Return the (X, Y) coordinate for the center point of the cell that contains the specified text.  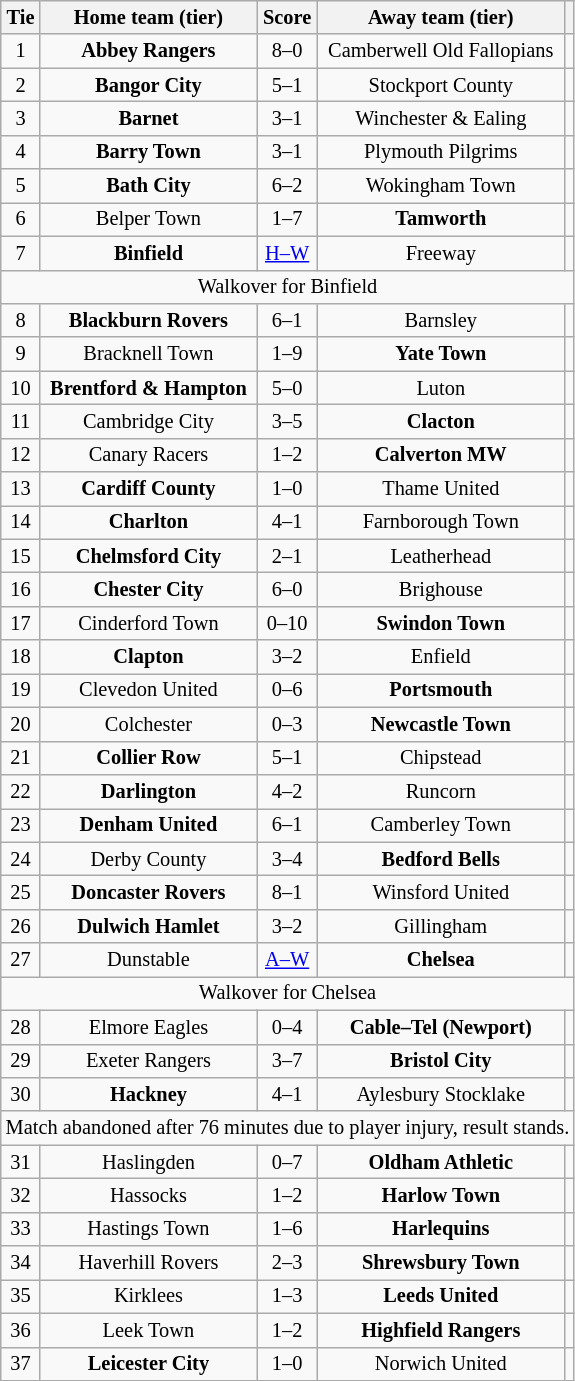
11 (20, 421)
Denham United (148, 825)
Hastings Town (148, 1229)
Enfield (442, 657)
6–0 (288, 589)
Kirklees (148, 1296)
Clacton (442, 421)
Aylesbury Stocklake (442, 1094)
22 (20, 791)
33 (20, 1229)
Clevedon United (148, 690)
8–1 (288, 892)
0–3 (288, 724)
3 (20, 118)
Cable–Tel (Newport) (442, 1027)
Colchester (148, 724)
18 (20, 657)
Blackburn Rovers (148, 320)
Walkover for Binfield (288, 287)
Plymouth Pilgrims (442, 152)
6 (20, 219)
27 (20, 960)
5 (20, 186)
5–0 (288, 388)
Haslingden (148, 1162)
Barry Town (148, 152)
28 (20, 1027)
2–3 (288, 1263)
Harlequins (442, 1229)
21 (20, 758)
Norwich United (442, 1364)
Chelsea (442, 960)
16 (20, 589)
Score (288, 17)
Stockport County (442, 85)
Darlington (148, 791)
6–2 (288, 186)
Dunstable (148, 960)
Bracknell Town (148, 354)
Abbey Rangers (148, 51)
Luton (442, 388)
Dulwich Hamlet (148, 926)
37 (20, 1364)
Hackney (148, 1094)
Runcorn (442, 791)
Canary Racers (148, 455)
4 (20, 152)
1–3 (288, 1296)
31 (20, 1162)
Highfield Rangers (442, 1330)
36 (20, 1330)
Thame United (442, 489)
Leeds United (442, 1296)
1–9 (288, 354)
Harlow Town (442, 1195)
Cardiff County (148, 489)
Barnsley (442, 320)
34 (20, 1263)
1 (20, 51)
32 (20, 1195)
Leicester City (148, 1364)
Brighouse (442, 589)
Clapton (148, 657)
Camberwell Old Fallopians (442, 51)
Yate Town (442, 354)
15 (20, 556)
Bedford Bells (442, 859)
Charlton (148, 522)
0–10 (288, 623)
Newcastle Town (442, 724)
Exeter Rangers (148, 1061)
3–4 (288, 859)
Derby County (148, 859)
35 (20, 1296)
7 (20, 253)
Doncaster Rovers (148, 892)
Hassocks (148, 1195)
Farnborough Town (442, 522)
20 (20, 724)
Winchester & Ealing (442, 118)
Tamworth (442, 219)
H–W (288, 253)
Match abandoned after 76 minutes due to player injury, result stands. (288, 1128)
Portsmouth (442, 690)
0–4 (288, 1027)
1–7 (288, 219)
Chelmsford City (148, 556)
Oldham Athletic (442, 1162)
19 (20, 690)
Bath City (148, 186)
Brentford & Hampton (148, 388)
2–1 (288, 556)
9 (20, 354)
0–6 (288, 690)
Calverton MW (442, 455)
1–6 (288, 1229)
24 (20, 859)
10 (20, 388)
Cinderford Town (148, 623)
Swindon Town (442, 623)
25 (20, 892)
3–5 (288, 421)
4–2 (288, 791)
13 (20, 489)
Wokingham Town (442, 186)
A–W (288, 960)
Home team (tier) (148, 17)
Shrewsbury Town (442, 1263)
Cambridge City (148, 421)
Chipstead (442, 758)
Bristol City (442, 1061)
Leek Town (148, 1330)
Leatherhead (442, 556)
Binfield (148, 253)
Camberley Town (442, 825)
Haverhill Rovers (148, 1263)
2 (20, 85)
29 (20, 1061)
Gillingham (442, 926)
12 (20, 455)
Away team (tier) (442, 17)
Collier Row (148, 758)
Chester City (148, 589)
Freeway (442, 253)
Barnet (148, 118)
Walkover for Chelsea (288, 993)
3–7 (288, 1061)
17 (20, 623)
14 (20, 522)
Winsford United (442, 892)
Belper Town (148, 219)
Bangor City (148, 85)
0–7 (288, 1162)
26 (20, 926)
8–0 (288, 51)
30 (20, 1094)
Elmore Eagles (148, 1027)
23 (20, 825)
8 (20, 320)
Tie (20, 17)
